Scan for the cell matching the given text and deliver its (x, y) coordinate at center. 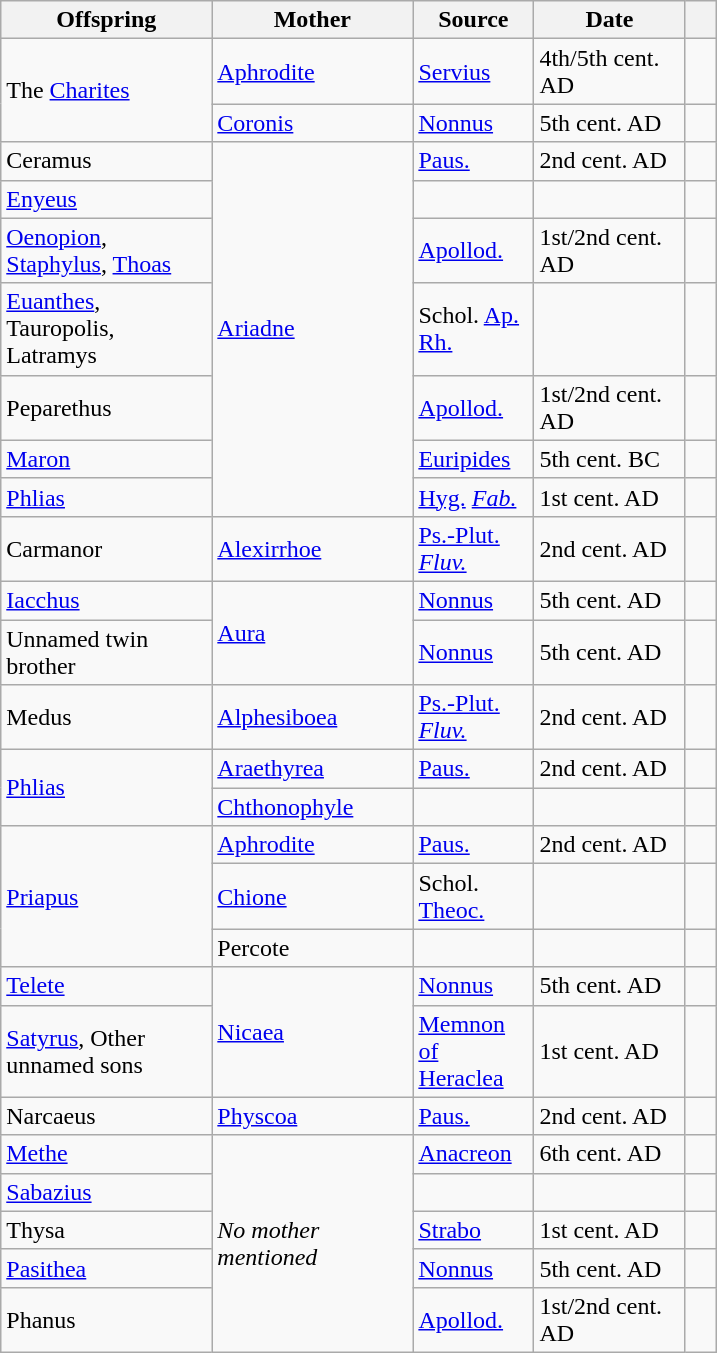
Strabo (474, 1230)
Hyg. Fab. (474, 497)
Peparethus (106, 408)
Methe (106, 1154)
4th/5th cent. AD (610, 72)
Anacreon (474, 1154)
Mother (312, 20)
Memnon of Heraclea (474, 1051)
Iacchus (106, 600)
Nicaea (312, 1032)
Sabazius (106, 1192)
Source (474, 20)
Carmanor (106, 548)
Euripides (474, 459)
Phanus (106, 1320)
Priapus (106, 896)
Percote (312, 948)
Satyrus, Other unnamed sons (106, 1051)
Alexirrhoe (312, 548)
Alphesiboea (312, 718)
Schol. Ap. Rh. (474, 329)
The Charites (106, 90)
Medus (106, 718)
Thysa (106, 1230)
Unnamed twin brother (106, 652)
Telete (106, 986)
Ceramus (106, 161)
Servius (474, 72)
Date (610, 20)
Offspring (106, 20)
Oenopion, Staphylus, Thoas (106, 250)
Euanthes, Tauropolis, Latramys (106, 329)
Physcoa (312, 1116)
Chthonophyle (312, 807)
Chione (312, 896)
Aura (312, 632)
Coronis (312, 123)
No mother mentioned (312, 1244)
Narcaeus (106, 1116)
Enyeus (106, 199)
6th cent. AD (610, 1154)
Pasithea (106, 1268)
Maron (106, 459)
Araethyrea (312, 769)
Schol. Theoc. (474, 896)
5th cent. BC (610, 459)
Ariadne (312, 329)
